Return the (X, Y) coordinate for the center point of the cell that contains the specified text.  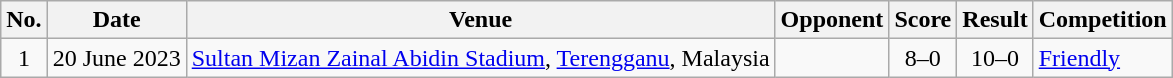
Score (923, 20)
1 (24, 58)
Competition (1102, 20)
Result (995, 20)
Date (116, 20)
Sultan Mizan Zainal Abidin Stadium, Terengganu, Malaysia (480, 58)
Friendly (1102, 58)
No. (24, 20)
20 June 2023 (116, 58)
10–0 (995, 58)
8–0 (923, 58)
Venue (480, 20)
Opponent (832, 20)
